Provide the [X, Y] coordinate of the cell's center where the given text is located.  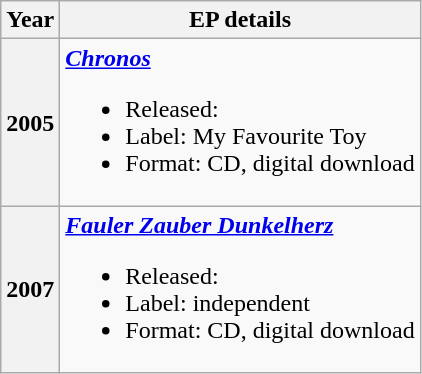
ChronosReleased: Label: My Favourite ToyFormat: CD, digital download [240, 122]
Fauler Zauber DunkelherzReleased: Label: independentFormat: CD, digital download [240, 290]
2007 [30, 290]
EP details [240, 20]
2005 [30, 122]
Year [30, 20]
